Identify which cell holds the provided text, then report its (x, y) central coordinate. 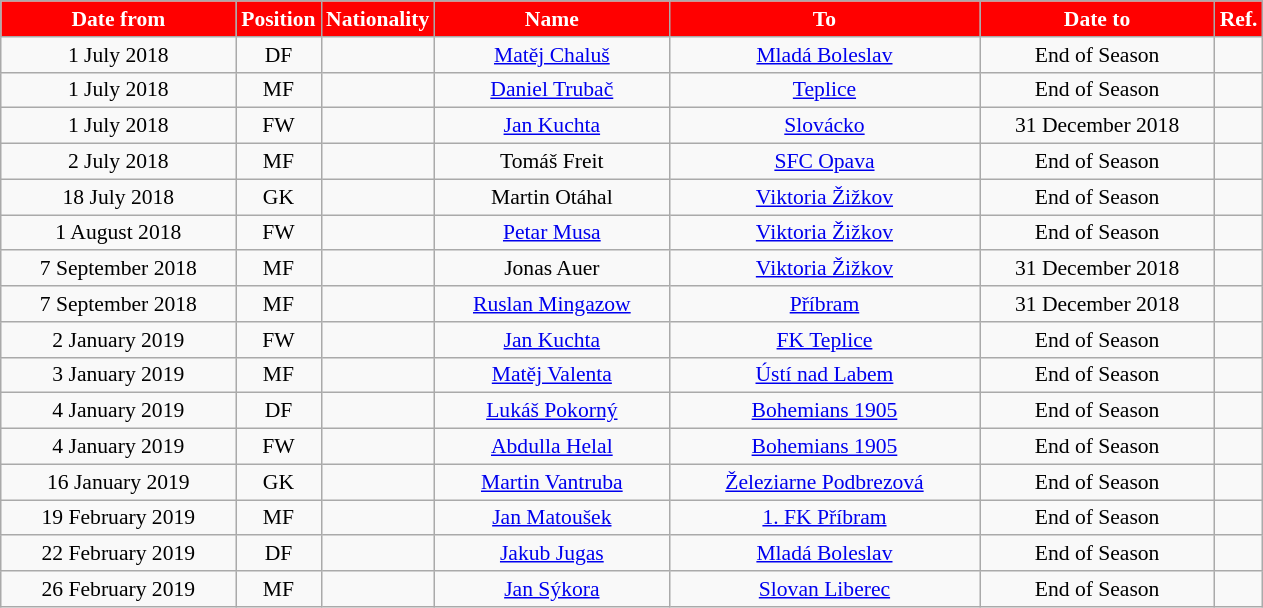
Martin Otáhal (552, 197)
Jan Matoušek (552, 518)
Slovácko (824, 126)
Tomáš Freit (552, 162)
1 August 2018 (118, 233)
26 February 2019 (118, 589)
16 January 2019 (118, 482)
Ústí nad Labem (824, 375)
1. FK Příbram (824, 518)
FK Teplice (824, 340)
Position (278, 19)
3 January 2019 (118, 375)
Ruslan Mingazow (552, 304)
Name (552, 19)
Abdulla Helal (552, 447)
Jonas Auer (552, 269)
19 February 2019 (118, 518)
Petar Musa (552, 233)
Martin Vantruba (552, 482)
Daniel Trubač (552, 90)
Date from (118, 19)
Lukáš Pokorný (552, 411)
Teplice (824, 90)
Příbram (824, 304)
SFC Opava (824, 162)
Jan Sýkora (552, 589)
2 July 2018 (118, 162)
2 January 2019 (118, 340)
22 February 2019 (118, 554)
Nationality (378, 19)
Ref. (1239, 19)
Železiarne Podbrezová (824, 482)
To (824, 19)
Matěj Valenta (552, 375)
Slovan Liberec (824, 589)
Jakub Jugas (552, 554)
18 July 2018 (118, 197)
Date to (1098, 19)
Matěj Chaluš (552, 55)
